Provide the (X, Y) coordinate of the cell's center where the given text is located.  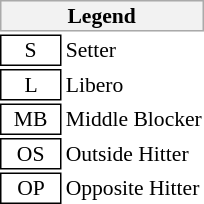
Setter (134, 50)
MB (30, 120)
Middle Blocker (134, 120)
S (30, 50)
Outside Hitter (134, 154)
Opposite Hitter (134, 188)
OP (30, 188)
Legend (102, 16)
OS (30, 154)
L (30, 85)
Libero (134, 85)
